Return (X, Y) of the center of cell containing provided text 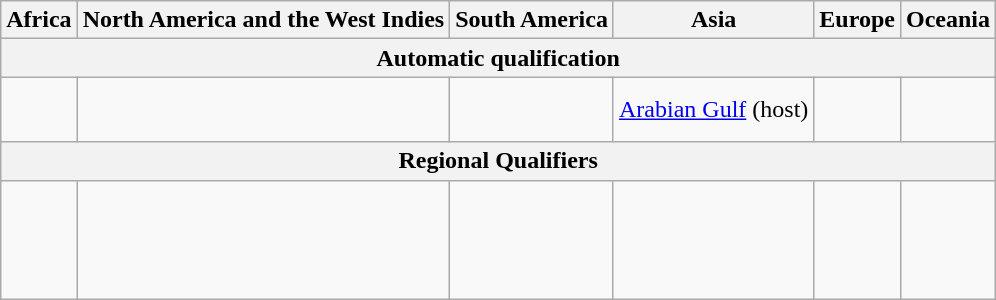
Europe (858, 20)
Africa (39, 20)
Regional Qualifiers (498, 161)
Oceania (948, 20)
Automatic qualification (498, 58)
Asia (713, 20)
South America (532, 20)
North America and the West Indies (264, 20)
Arabian Gulf (host) (713, 110)
